Identify which cell holds the provided text, then report its (x, y) central coordinate. 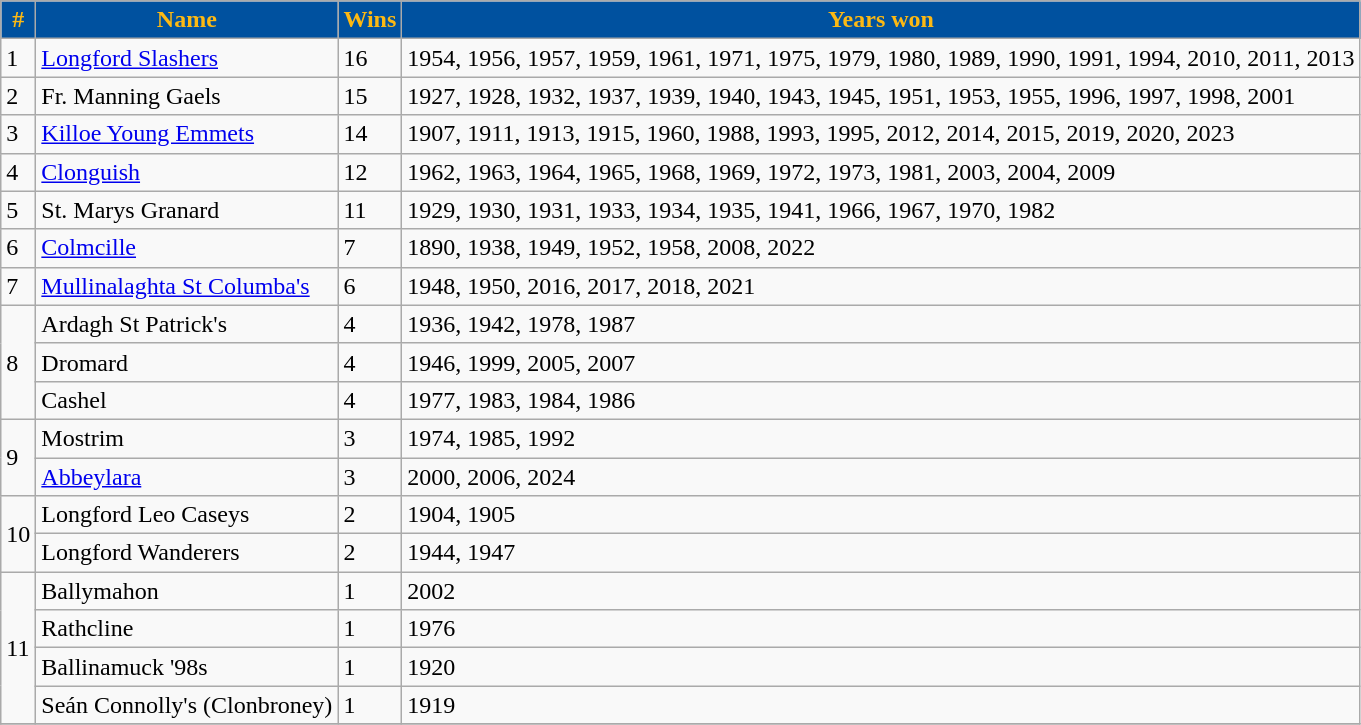
Seán Connolly's (Clonbroney) (187, 705)
Longford Wanderers (187, 553)
Cashel (187, 400)
St. Marys Granard (187, 210)
Years won (881, 20)
Longford Leo Caseys (187, 515)
1977, 1983, 1984, 1986 (881, 400)
Ardagh St Patrick's (187, 324)
Longford Slashers (187, 58)
16 (370, 58)
1904, 1905 (881, 515)
Fr. Manning Gaels (187, 96)
10 (18, 534)
1948, 1950, 2016, 2017, 2018, 2021 (881, 286)
Mullinalaghta St Columba's (187, 286)
Rathcline (187, 629)
1954, 1956, 1957, 1959, 1961, 1971, 1975, 1979, 1980, 1989, 1990, 1991, 1994, 2010, 2011, 2013 (881, 58)
14 (370, 134)
Dromard (187, 362)
1962, 1963, 1964, 1965, 1968, 1969, 1972, 1973, 1981, 2003, 2004, 2009 (881, 172)
Mostrim (187, 438)
2002 (881, 591)
1929, 1930, 1931, 1933, 1934, 1935, 1941, 1966, 1967, 1970, 1982 (881, 210)
Ballinamuck '98s (187, 667)
1919 (881, 705)
1907, 1911, 1913, 1915, 1960, 1988, 1993, 1995, 2012, 2014, 2015, 2019, 2020, 2023 (881, 134)
1946, 1999, 2005, 2007 (881, 362)
# (18, 20)
12 (370, 172)
Killoe Young Emmets (187, 134)
1920 (881, 667)
5 (18, 210)
1890, 1938, 1949, 1952, 1958, 2008, 2022 (881, 248)
Name (187, 20)
1944, 1947 (881, 553)
1927, 1928, 1932, 1937, 1939, 1940, 1943, 1945, 1951, 1953, 1955, 1996, 1997, 1998, 2001 (881, 96)
Wins (370, 20)
8 (18, 362)
Ballymahon (187, 591)
1936, 1942, 1978, 1987 (881, 324)
Clonguish (187, 172)
2000, 2006, 2024 (881, 477)
9 (18, 457)
1976 (881, 629)
Abbeylara (187, 477)
1974, 1985, 1992 (881, 438)
15 (370, 96)
Colmcille (187, 248)
